From the cell containing the given text, extract its center point as [X, Y] coordinate. 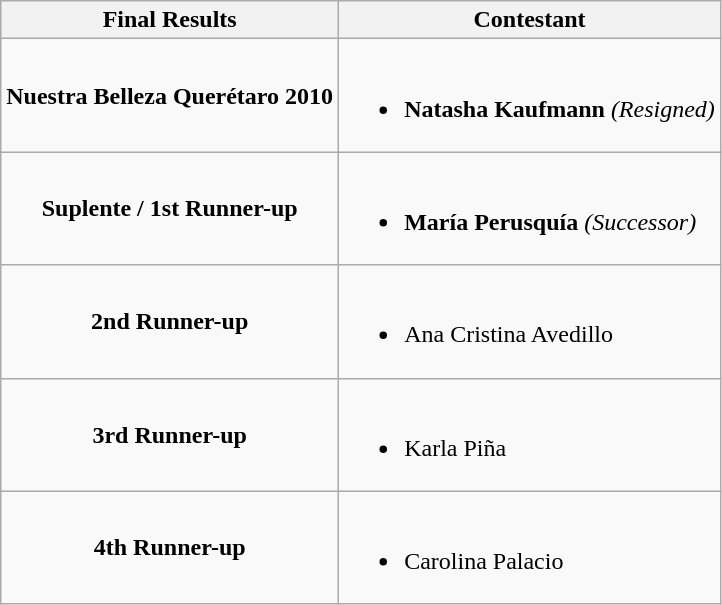
Karla Piña [530, 434]
4th Runner-up [170, 548]
María Perusquía (Successor) [530, 208]
Ana Cristina Avedillo [530, 322]
Natasha Kaufmann (Resigned) [530, 96]
Final Results [170, 20]
Suplente / 1st Runner-up [170, 208]
Carolina Palacio [530, 548]
Nuestra Belleza Querétaro 2010 [170, 96]
2nd Runner-up [170, 322]
3rd Runner-up [170, 434]
Contestant [530, 20]
